Search for the cell housing the specified text and yield its [x, y] center coordinate. 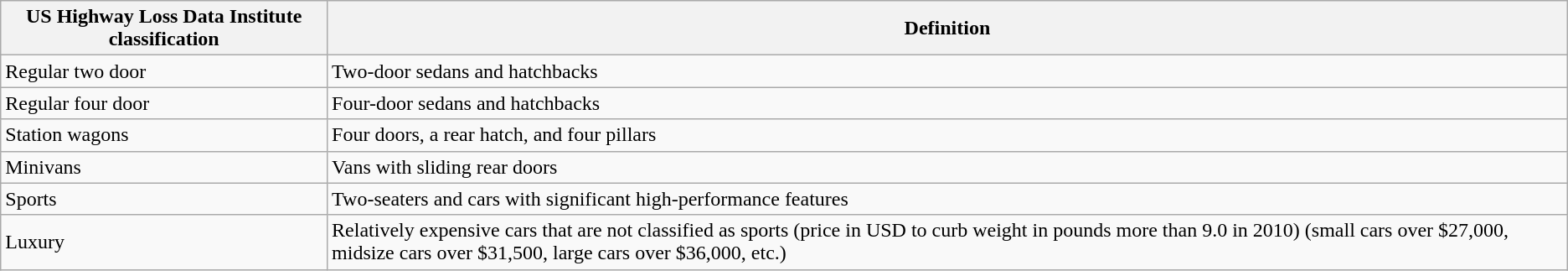
US Highway Loss Data Institute classification [164, 29]
Definition [948, 29]
Two-seaters and cars with significant high-performance features [948, 199]
Vans with sliding rear doors [948, 167]
Luxury [164, 242]
Sports [164, 199]
Minivans [164, 167]
Regular two door [164, 71]
Four doors, a rear hatch, and four pillars [948, 135]
Four-door sedans and hatchbacks [948, 103]
Two-door sedans and hatchbacks [948, 71]
Regular four door [164, 103]
Station wagons [164, 135]
